Output the [x, y] coordinate of the center of the cell containing the given text.  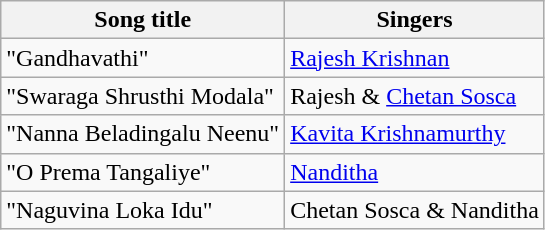
Rajesh Krishnan [415, 58]
Nanditha [415, 172]
Kavita Krishnamurthy [415, 134]
Chetan Sosca & Nanditha [415, 210]
"Naguvina Loka Idu" [143, 210]
"Swaraga Shrusthi Modala" [143, 96]
Song title [143, 20]
Rajesh & Chetan Sosca [415, 96]
Singers [415, 20]
"Nanna Beladingalu Neenu" [143, 134]
"O Prema Tangaliye" [143, 172]
"Gandhavathi" [143, 58]
